Return the (X, Y) coordinate for the center point of the cell that contains the specified text.  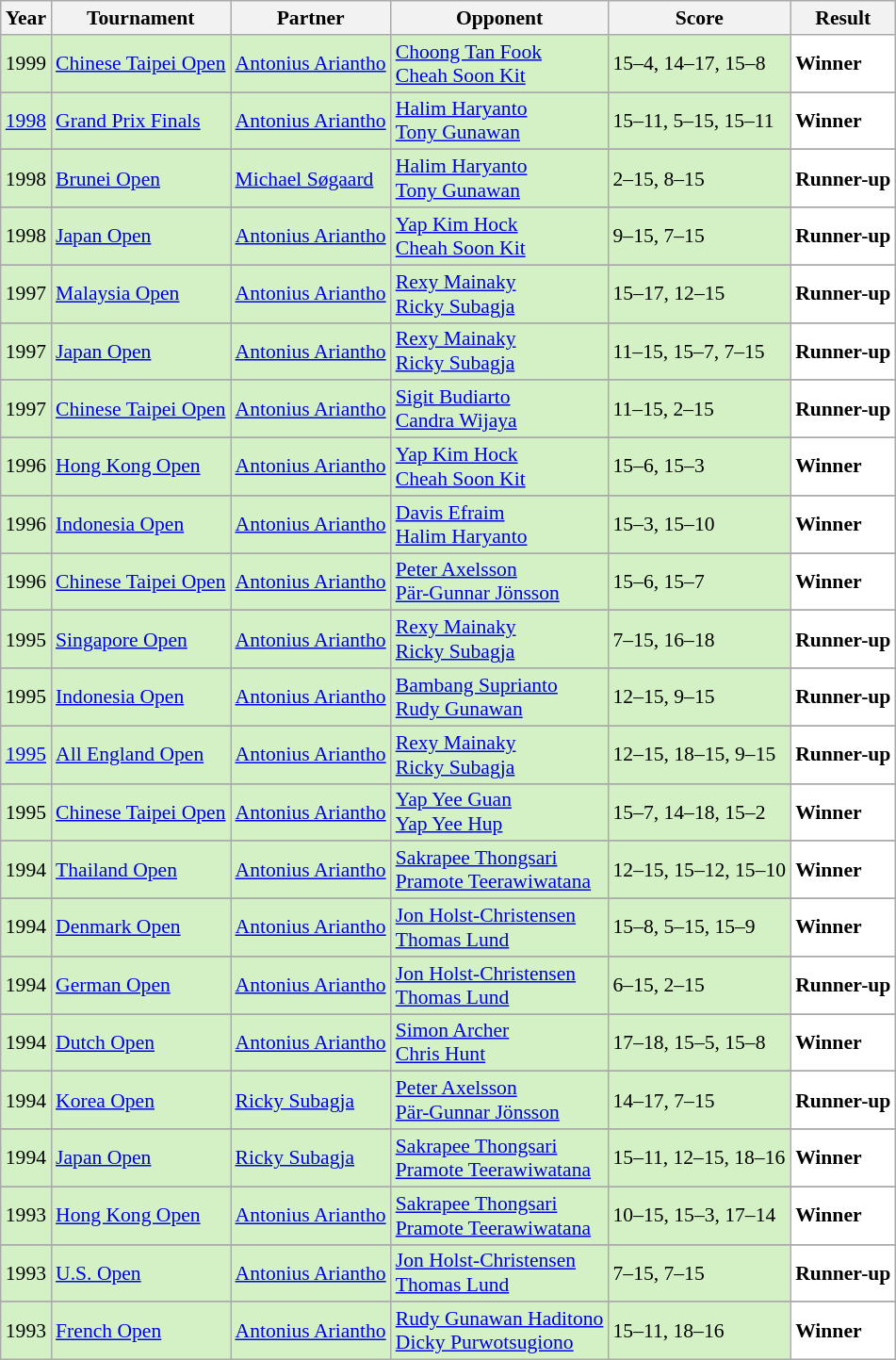
9–15, 7–15 (699, 236)
Dutch Open (140, 1042)
Brunei Open (140, 179)
Davis Efraim Halim Haryanto (499, 524)
12–15, 18–15, 9–15 (699, 754)
15–6, 15–7 (699, 582)
Simon Archer Chris Hunt (499, 1042)
Grand Prix Finals (140, 121)
11–15, 15–7, 7–15 (699, 351)
Singapore Open (140, 639)
15–11, 12–15, 18–16 (699, 1157)
Michael Søgaard (310, 179)
Korea Open (140, 1101)
Denmark Open (140, 927)
Tournament (140, 18)
15–3, 15–10 (699, 524)
10–15, 15–3, 17–14 (699, 1216)
Opponent (499, 18)
15–7, 14–18, 15–2 (699, 812)
15–11, 18–16 (699, 1331)
Result (842, 18)
Yap Yee Guan Yap Yee Hup (499, 812)
Malaysia Open (140, 294)
Rudy Gunawan Haditono Dicky Purwotsugiono (499, 1331)
17–18, 15–5, 15–8 (699, 1042)
Thailand Open (140, 871)
1999 (26, 64)
U.S. Open (140, 1272)
6–15, 2–15 (699, 986)
12–15, 9–15 (699, 697)
15–11, 5–15, 15–11 (699, 121)
15–4, 14–17, 15–8 (699, 64)
14–17, 7–15 (699, 1101)
Sigit Budiarto Candra Wijaya (499, 409)
15–6, 15–3 (699, 467)
7–15, 7–15 (699, 1272)
German Open (140, 986)
Bambang Suprianto Rudy Gunawan (499, 697)
Year (26, 18)
15–17, 12–15 (699, 294)
Score (699, 18)
Choong Tan Fook Cheah Soon Kit (499, 64)
All England Open (140, 754)
2–15, 8–15 (699, 179)
15–8, 5–15, 15–9 (699, 927)
7–15, 16–18 (699, 639)
Partner (310, 18)
11–15, 2–15 (699, 409)
12–15, 15–12, 15–10 (699, 871)
French Open (140, 1331)
